Extract the [x, y] coordinate from the center of the cell holding the provided text.  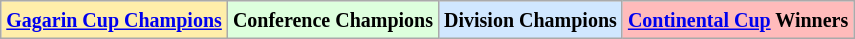
Conference Champions [332, 20]
Gagarin Cup Champions [114, 20]
Continental Cup Winners [738, 20]
Division Champions [531, 20]
